Capture the cell that displays the provided text and extract its (X, Y) central coordinate. 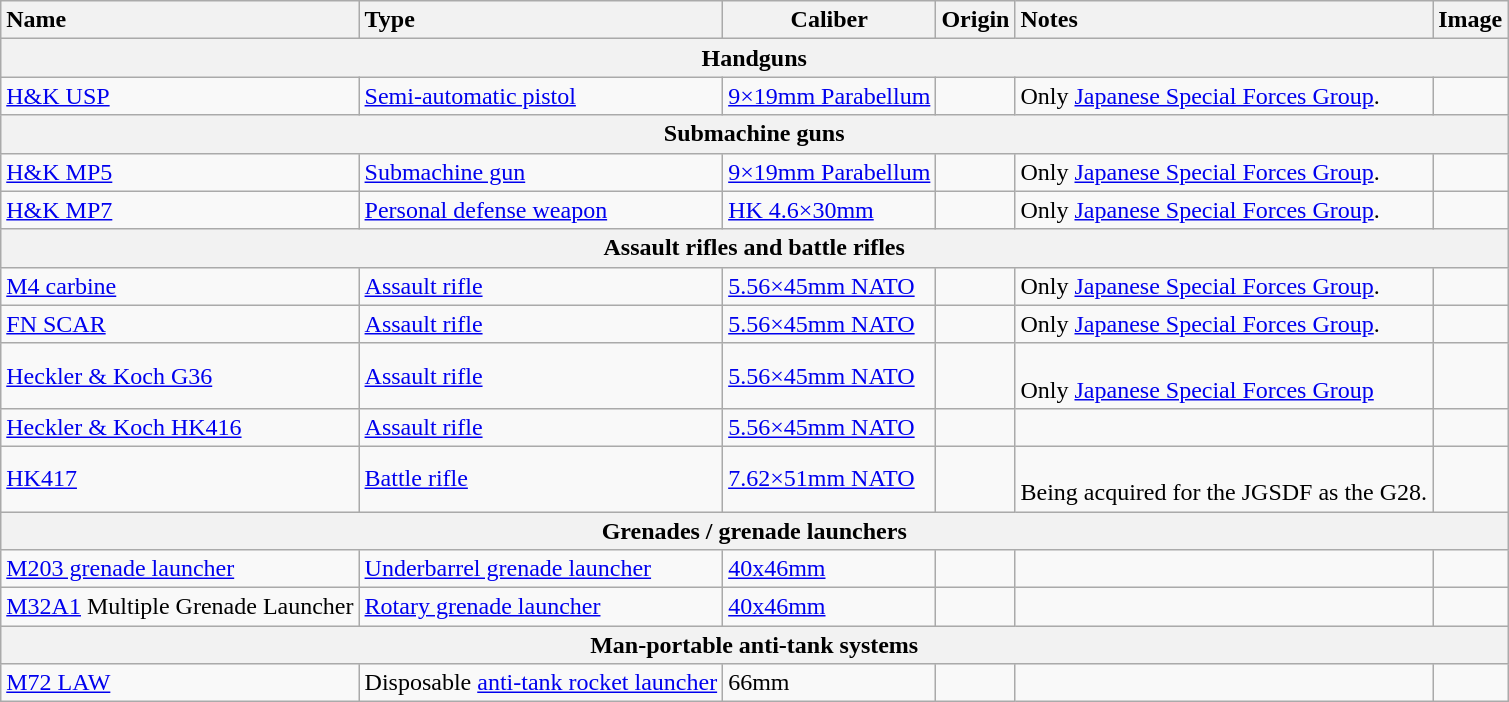
M32A1 Multiple Grenade Launcher (180, 607)
Heckler & Koch HK416 (180, 427)
Heckler & Koch G36 (180, 376)
H&K MP7 (180, 210)
Disposable anti-tank rocket launcher (541, 683)
M203 grenade launcher (180, 569)
Handguns (754, 58)
Name (180, 20)
Personal defense weapon (541, 210)
66mm (830, 683)
Grenades / grenade launchers (754, 531)
H&K USP (180, 96)
Underbarrel grenade launcher (541, 569)
7.62×51mm NATO (830, 478)
Semi-automatic pistol (541, 96)
Man-portable anti-tank systems (754, 645)
Type (541, 20)
Battle rifle (541, 478)
Origin (976, 20)
HK 4.6×30mm (830, 210)
Image (1470, 20)
Assault rifles and battle rifles (754, 248)
Submachine guns (754, 134)
M72 LAW (180, 683)
Rotary grenade launcher (541, 607)
Submachine gun (541, 172)
Only Japanese Special Forces Group (1224, 376)
M4 carbine (180, 286)
Being acquired for the JGSDF as the G28. (1224, 478)
FN SCAR (180, 324)
Notes (1224, 20)
HK417 (180, 478)
H&K MP5 (180, 172)
Caliber (830, 20)
